Extract the [x, y] coordinate from the center of the cell holding the provided text.  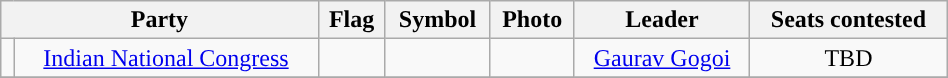
Photo [532, 20]
Flag [352, 20]
Leader [662, 20]
Indian National Congress [166, 58]
Seats contested [849, 20]
Gaurav Gogoi [662, 58]
Symbol [438, 20]
Party [160, 20]
TBD [849, 58]
